Find where the given text appears and provide that cell's center as [X, Y] coordinate. 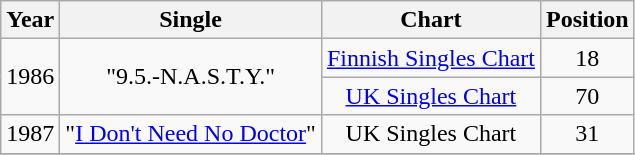
Single [191, 20]
Position [587, 20]
1987 [30, 134]
31 [587, 134]
Finnish Singles Chart [430, 58]
70 [587, 96]
"9.5.-N.A.S.T.Y." [191, 77]
1986 [30, 77]
18 [587, 58]
"I Don't Need No Doctor" [191, 134]
Year [30, 20]
Chart [430, 20]
